Detect which cell encompasses the target text, then output its (X, Y) center coordinate. 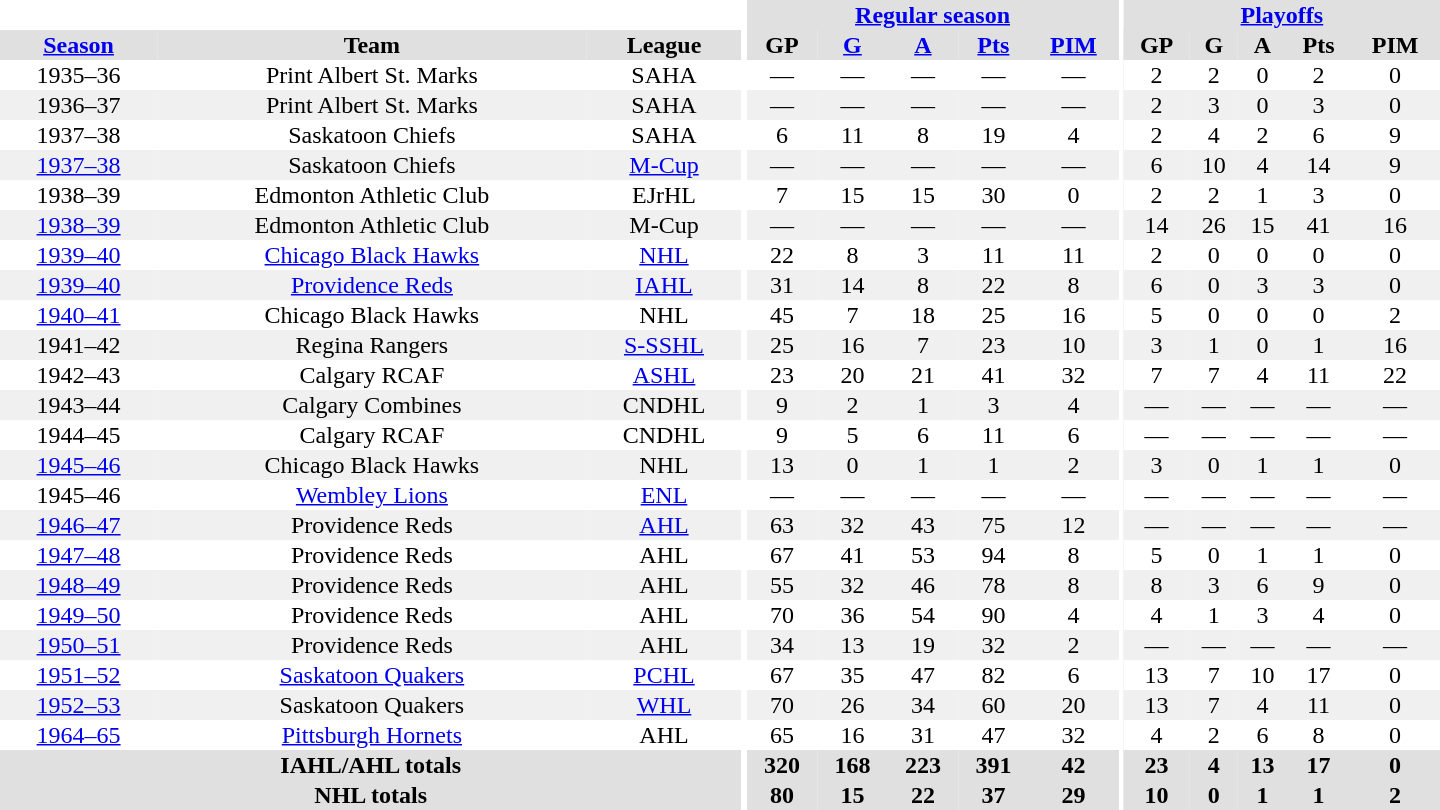
43 (923, 525)
1942–43 (78, 375)
45 (782, 315)
1950–51 (78, 645)
82 (993, 675)
65 (782, 735)
60 (993, 705)
Wembley Lions (372, 495)
54 (923, 615)
29 (1074, 795)
1951–52 (78, 675)
35 (852, 675)
1944–45 (78, 435)
1946–47 (78, 525)
NHL totals (370, 795)
42 (1074, 765)
21 (923, 375)
1949–50 (78, 615)
1935–36 (78, 75)
IAHL (664, 285)
1948–49 (78, 585)
1943–44 (78, 405)
223 (923, 765)
90 (993, 615)
1936–37 (78, 105)
53 (923, 555)
320 (782, 765)
94 (993, 555)
12 (1074, 525)
36 (852, 615)
1940–41 (78, 315)
WHL (664, 705)
391 (993, 765)
46 (923, 585)
Regular season (933, 15)
ENL (664, 495)
Playoffs (1282, 15)
ASHL (664, 375)
75 (993, 525)
80 (782, 795)
Pittsburgh Hornets (372, 735)
78 (993, 585)
18 (923, 315)
1947–48 (78, 555)
1952–53 (78, 705)
S-SSHL (664, 345)
168 (852, 765)
1941–42 (78, 345)
IAHL/AHL totals (370, 765)
League (664, 45)
63 (782, 525)
Team (372, 45)
55 (782, 585)
1964–65 (78, 735)
EJrHL (664, 195)
30 (993, 195)
Regina Rangers (372, 345)
37 (993, 795)
Season (78, 45)
Calgary Combines (372, 405)
PCHL (664, 675)
